Return (X, Y) of the center of cell containing provided text 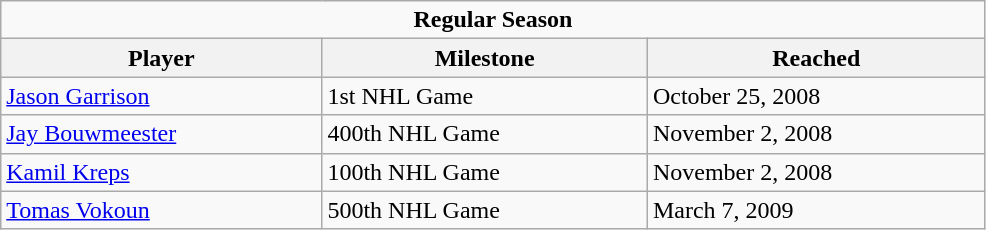
100th NHL Game (484, 172)
Kamil Kreps (162, 172)
Jason Garrison (162, 96)
Tomas Vokoun (162, 210)
Regular Season (493, 20)
500th NHL Game (484, 210)
Jay Bouwmeester (162, 134)
400th NHL Game (484, 134)
Reached (816, 58)
March 7, 2009 (816, 210)
Player (162, 58)
October 25, 2008 (816, 96)
Milestone (484, 58)
1st NHL Game (484, 96)
